From the cell containing the given text, extract its center point as [X, Y] coordinate. 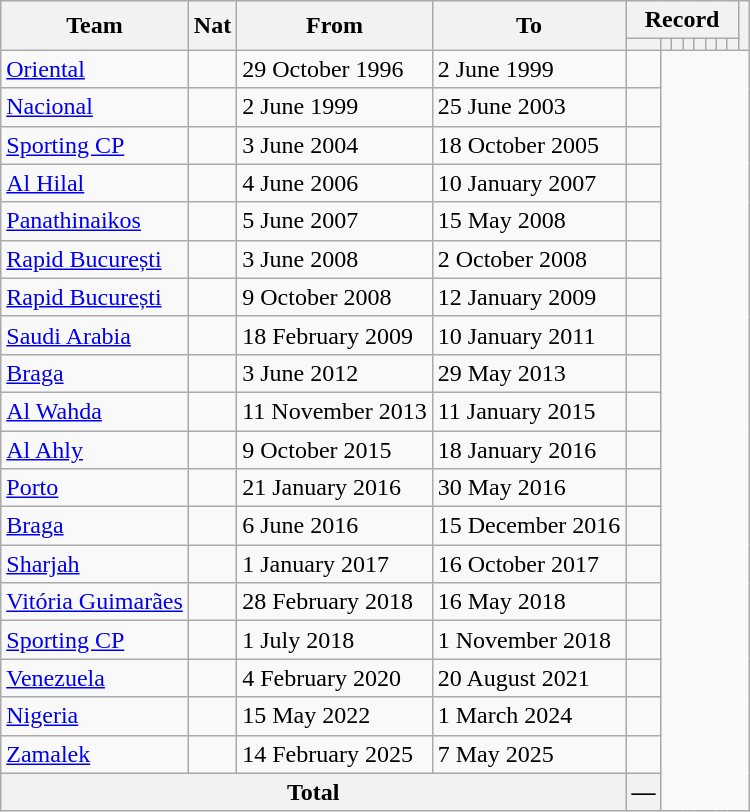
11 November 2013 [334, 411]
1 July 2018 [334, 640]
Zamalek [95, 754]
10 January 2007 [529, 183]
Al Ahly [95, 449]
2 October 2008 [529, 259]
Panathinaikos [95, 221]
21 January 2016 [334, 488]
18 February 2009 [334, 335]
15 May 2008 [529, 221]
Vitória Guimarães [95, 602]
16 May 2018 [529, 602]
29 October 1996 [334, 69]
9 October 2008 [334, 297]
16 October 2017 [529, 564]
11 January 2015 [529, 411]
3 June 2004 [334, 145]
From [334, 26]
18 October 2005 [529, 145]
10 January 2011 [529, 335]
14 February 2025 [334, 754]
Al Wahda [95, 411]
25 June 2003 [529, 107]
Nacional [95, 107]
18 January 2016 [529, 449]
Venezuela [95, 678]
12 January 2009 [529, 297]
5 June 2007 [334, 221]
20 August 2021 [529, 678]
29 May 2013 [529, 373]
Oriental [95, 69]
30 May 2016 [529, 488]
Total [314, 792]
To [529, 26]
1 November 2018 [529, 640]
Porto [95, 488]
1 March 2024 [529, 716]
6 June 2016 [334, 526]
— [644, 792]
3 June 2012 [334, 373]
7 May 2025 [529, 754]
4 February 2020 [334, 678]
1 January 2017 [334, 564]
Nigeria [95, 716]
28 February 2018 [334, 602]
15 December 2016 [529, 526]
Saudi Arabia [95, 335]
Sharjah [95, 564]
15 May 2022 [334, 716]
Record [682, 20]
Team [95, 26]
4 June 2006 [334, 183]
3 June 2008 [334, 259]
Al Hilal [95, 183]
9 October 2015 [334, 449]
Nat [212, 26]
